Provide the (X, Y) coordinate of the cell's center where the given text is located.  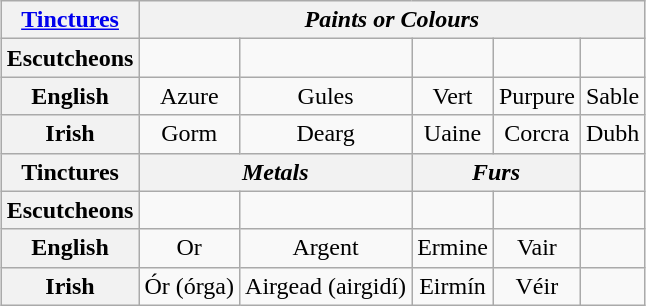
Metals (276, 172)
Vair (536, 248)
Eirmín (453, 286)
Corcra (536, 134)
Ermine (453, 248)
Véir (536, 286)
Argent (326, 248)
Dubh (612, 134)
Ór (órga) (190, 286)
Sable (612, 96)
Gules (326, 96)
Or (190, 248)
Uaine (453, 134)
Vert (453, 96)
Airgead (airgidí) (326, 286)
Purpure (536, 96)
Paints or Colours (392, 20)
Azure (190, 96)
Furs (496, 172)
Gorm (190, 134)
Dearg (326, 134)
